Return the (X, Y) coordinate for the center point of the cell that contains the specified text.  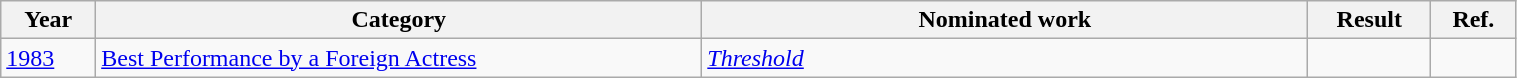
Year (48, 20)
Nominated work (1005, 20)
Result (1370, 20)
Best Performance by a Foreign Actress (399, 58)
Ref. (1474, 20)
Threshold (1005, 58)
Category (399, 20)
1983 (48, 58)
